From the cell containing the given text, extract its center point as [X, Y] coordinate. 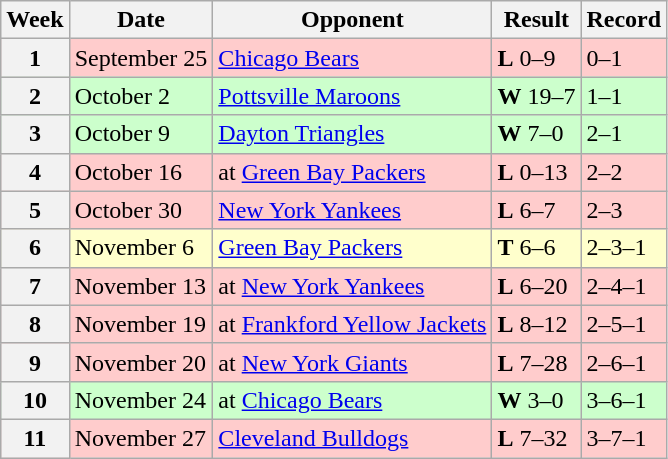
L 0–9 [536, 58]
2–5–1 [624, 324]
11 [35, 438]
October 16 [141, 172]
Result [536, 20]
2–3–1 [624, 248]
Record [624, 20]
at Green Bay Packers [352, 172]
Pottsville Maroons [352, 96]
5 [35, 210]
November 20 [141, 362]
September 25 [141, 58]
W 19–7 [536, 96]
4 [35, 172]
3–6–1 [624, 400]
October 9 [141, 134]
T 6–6 [536, 248]
at Chicago Bears [352, 400]
L 7–28 [536, 362]
2 [35, 96]
November 13 [141, 286]
November 19 [141, 324]
2–2 [624, 172]
November 27 [141, 438]
2–6–1 [624, 362]
L 0–13 [536, 172]
W 3–0 [536, 400]
1 [35, 58]
W 7–0 [536, 134]
Dayton Triangles [352, 134]
7 [35, 286]
L 6–7 [536, 210]
L 7–32 [536, 438]
Green Bay Packers [352, 248]
9 [35, 362]
10 [35, 400]
6 [35, 248]
2–1 [624, 134]
at Frankford Yellow Jackets [352, 324]
1–1 [624, 96]
October 30 [141, 210]
8 [35, 324]
at New York Giants [352, 362]
October 2 [141, 96]
Cleveland Bulldogs [352, 438]
November 6 [141, 248]
November 24 [141, 400]
Chicago Bears [352, 58]
3–7–1 [624, 438]
2–3 [624, 210]
New York Yankees [352, 210]
Date [141, 20]
L 6–20 [536, 286]
Opponent [352, 20]
L 8–12 [536, 324]
0–1 [624, 58]
3 [35, 134]
at New York Yankees [352, 286]
Week [35, 20]
2–4–1 [624, 286]
